Detect which cell encompasses the target text, then output its [X, Y] center coordinate. 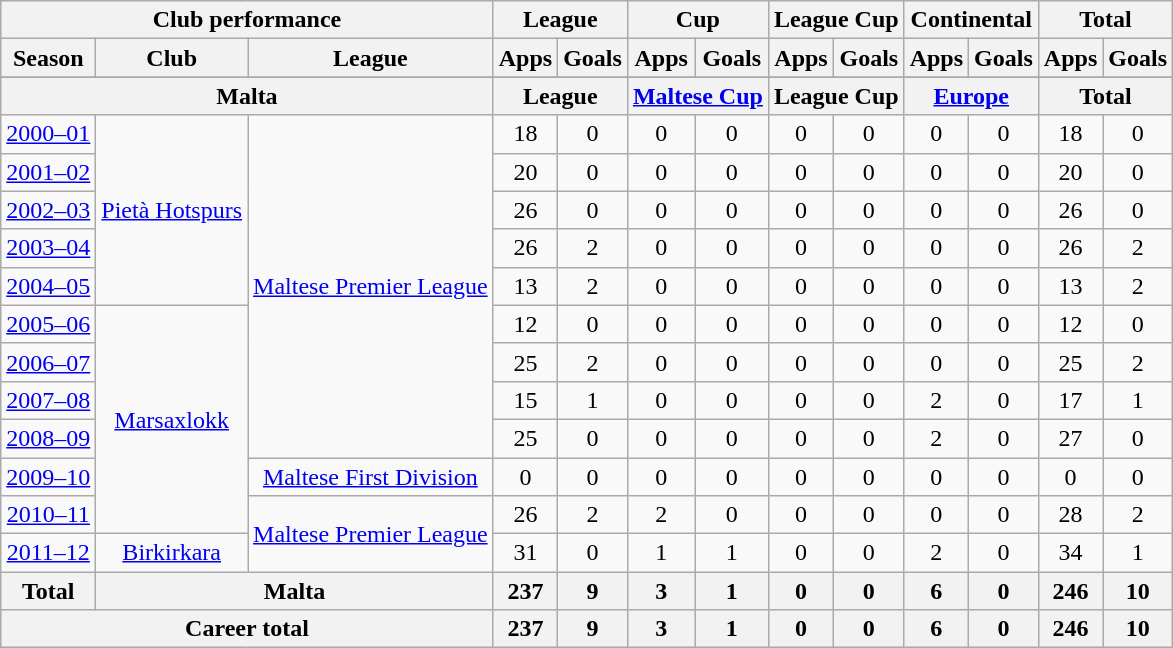
Maltese First Division [371, 477]
Birkirkara [172, 553]
2005–06 [48, 324]
Cup [698, 20]
34 [1070, 553]
Maltese Cup [698, 96]
Continental [971, 20]
Marsaxlokk [172, 419]
2003–04 [48, 248]
28 [1070, 515]
Career total [247, 629]
Club [172, 58]
Club performance [247, 20]
27 [1070, 438]
2008–09 [48, 438]
2001–02 [48, 172]
2000–01 [48, 134]
15 [525, 400]
2006–07 [48, 362]
2010–11 [48, 515]
Europe [971, 96]
2002–03 [48, 210]
31 [525, 553]
Season [48, 58]
2004–05 [48, 286]
Pietà Hotspurs [172, 210]
2009–10 [48, 477]
17 [1070, 400]
2011–12 [48, 553]
2007–08 [48, 400]
